Return (x, y) of the center of cell containing provided text 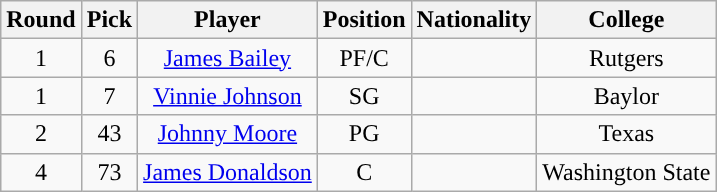
PG (364, 134)
Rutgers (626, 58)
43 (109, 134)
6 (109, 58)
Pick (109, 20)
Player (228, 20)
James Donaldson (228, 172)
James Bailey (228, 58)
2 (41, 134)
Round (41, 20)
73 (109, 172)
Position (364, 20)
Nationality (474, 20)
College (626, 20)
Vinnie Johnson (228, 96)
SG (364, 96)
7 (109, 96)
PF/C (364, 58)
4 (41, 172)
C (364, 172)
Washington State (626, 172)
Johnny Moore (228, 134)
Baylor (626, 96)
Texas (626, 134)
